Provide the [x, y] coordinate of the cell's center where the given text is located.  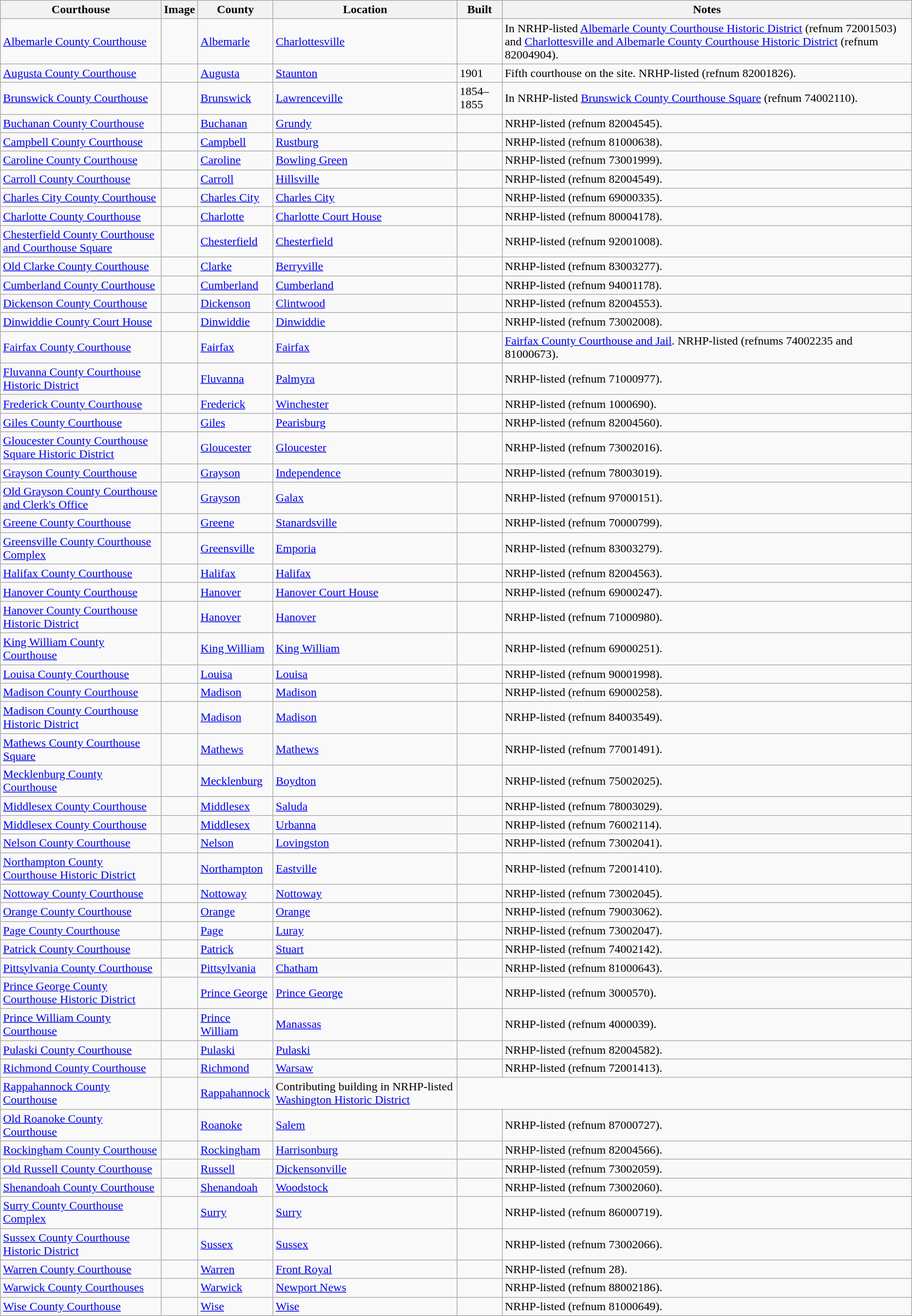
Frederick [236, 404]
Russell [236, 1169]
NRHP-listed (refnum 72001410). [707, 869]
NRHP-listed (refnum 73002016). [707, 447]
Carroll County Courthouse [81, 179]
Prince William [236, 1025]
In NRHP-listed Brunswick County Courthouse Square (refnum 74002110). [707, 98]
Shenandoah [236, 1187]
Dickenson [236, 304]
Prince William County Courthouse [81, 1025]
NRHP-listed (refnum 88002186). [707, 1288]
NRHP-listed (refnum 94001178). [707, 285]
Rustburg [365, 142]
Roanoke [236, 1125]
Prince George County Courthouse Historic District [81, 992]
Fairfax County Courthouse [81, 347]
NRHP-listed (refnum 90001998). [707, 674]
Chesterfield County Courthouse and Courthouse Square [81, 241]
Berryville [365, 266]
Nelson [236, 843]
Caroline County Courthouse [81, 160]
NRHP-listed (refnum 73002008). [707, 322]
NRHP-listed (refnum 73002066). [707, 1244]
Brunswick [236, 98]
NRHP-listed (refnum 81000643). [707, 968]
Warren County Courthouse [81, 1269]
NRHP-listed (refnum 4000039). [707, 1025]
Urbanna [365, 825]
NRHP-listed (refnum 81000638). [707, 142]
Rockingham [236, 1150]
Pearisburg [365, 423]
Northampton County Courthouse Historic District [81, 869]
Giles County Courthouse [81, 423]
Warwick [236, 1288]
Salem [365, 1125]
Charles City County Courthouse [81, 197]
Courthouse [81, 10]
1901 [479, 73]
NRHP-listed (refnum 69000251). [707, 648]
Staunton [365, 73]
Fluvanna County Courthouse Historic District [81, 379]
Rappahannock County Courthouse [81, 1094]
NRHP-listed (refnum 82004563). [707, 573]
Old Roanoke County Courthouse [81, 1125]
Location [365, 10]
Gloucester County Courthouse Square Historic District [81, 447]
NRHP-listed (refnum 87000727). [707, 1125]
Harrisonburg [365, 1150]
NRHP-listed (refnum 1000690). [707, 404]
Wise County Courthouse [81, 1306]
Patrick [236, 949]
NRHP-listed (refnum 86000719). [707, 1213]
NRHP-listed (refnum 81000649). [707, 1306]
Buchanan County Courthouse [81, 123]
Clarke [236, 266]
Manassas [365, 1025]
NRHP-listed (refnum 78003029). [707, 806]
Shenandoah County Courthouse [81, 1187]
Mecklenburg [236, 781]
Page [236, 930]
Patrick County Courthouse [81, 949]
Bowling Green [365, 160]
Northampton [236, 869]
NRHP-listed (refnum 84003549). [707, 717]
Woodstock [365, 1187]
NRHP-listed (refnum 82004560). [707, 423]
Greene [236, 523]
NRHP-listed (refnum 71000980). [707, 617]
Built [479, 10]
NRHP-listed (refnum 82004582). [707, 1049]
NRHP-listed (refnum 82004553). [707, 304]
NRHP-listed (refnum 69000335). [707, 197]
Greensville [236, 548]
Nelson County Courthouse [81, 843]
NRHP-listed (refnum 69000258). [707, 693]
Hanover Court House [365, 592]
Madison County Courthouse [81, 693]
NRHP-listed (refnum 73002060). [707, 1187]
Winchester [365, 404]
Palmyra [365, 379]
Carroll [236, 179]
Front Royal [365, 1269]
Fairfax County Courthouse and Jail. NRHP-listed (refnums 74002235 and 81000673). [707, 347]
Fifth courthouse on the site. NRHP-listed (refnum 82001826). [707, 73]
Hanover County Courthouse Historic District [81, 617]
NRHP-listed (refnum 69000247). [707, 592]
Caroline [236, 160]
NRHP-listed (refnum 80004178). [707, 216]
Mecklenburg County Courthouse [81, 781]
Charlottesville [365, 41]
NRHP-listed (refnum 77001491). [707, 750]
Frederick County Courthouse [81, 404]
Albemarle [236, 41]
Page County Courthouse [81, 930]
NRHP-listed (refnum 82004566). [707, 1150]
Lovingston [365, 843]
Pulaski County Courthouse [81, 1049]
Fluvanna [236, 379]
Augusta County Courthouse [81, 73]
Mathews County Courthouse Square [81, 750]
NRHP-listed (refnum 70000799). [707, 523]
Grayson County Courthouse [81, 473]
Rappahannock [236, 1094]
Hanover County Courthouse [81, 592]
Albemarle County Courthouse [81, 41]
Nottoway County Courthouse [81, 893]
Galax [365, 498]
1854–1855 [479, 98]
Giles [236, 423]
NRHP-listed (refnum 73002041). [707, 843]
NRHP-listed (refnum 72001413). [707, 1068]
Halifax County Courthouse [81, 573]
Old Russell County Courthouse [81, 1169]
Madison County Courthouse Historic District [81, 717]
Richmond [236, 1068]
Dickenson County Courthouse [81, 304]
Image [179, 10]
NRHP-listed (refnum 78003019). [707, 473]
Charlotte [236, 216]
Grundy [365, 123]
Richmond County Courthouse [81, 1068]
Pittsylvania [236, 968]
NRHP-listed (refnum 73002047). [707, 930]
Contributing building in NRHP-listed Washington Historic District [365, 1094]
Louisa County Courthouse [81, 674]
Stanardsville [365, 523]
NRHP-listed (refnum 71000977). [707, 379]
Augusta [236, 73]
Hillsville [365, 179]
NRHP-listed (refnum 74002142). [707, 949]
Lawrenceville [365, 98]
NRHP-listed (refnum 83003279). [707, 548]
Old Clarke County Courthouse [81, 266]
NRHP-listed (refnum 73002059). [707, 1169]
Pittsylvania County Courthouse [81, 968]
Charlotte Court House [365, 216]
Newport News [365, 1288]
Eastville [365, 869]
Notes [707, 10]
King William County Courthouse [81, 648]
Chatham [365, 968]
Cumberland County Courthouse [81, 285]
Charlotte County Courthouse [81, 216]
Warwick County Courthouses [81, 1288]
Dinwiddie County Court House [81, 322]
NRHP-listed (refnum 75002025). [707, 781]
Luray [365, 930]
Saluda [365, 806]
NRHP-listed (refnum 82004549). [707, 179]
Orange County Courthouse [81, 912]
NRHP-listed (refnum 82004545). [707, 123]
NRHP-listed (refnum 79003062). [707, 912]
County [236, 10]
Stuart [365, 949]
Campbell County Courthouse [81, 142]
NRHP-listed (refnum 83003277). [707, 266]
Buchanan [236, 123]
Rockingham County Courthouse [81, 1150]
NRHP-listed (refnum 92001008). [707, 241]
NRHP-listed (refnum 76002114). [707, 825]
Warren [236, 1269]
Warsaw [365, 1068]
Greene County Courthouse [81, 523]
Campbell [236, 142]
Surry County Courthouse Complex [81, 1213]
NRHP-listed (refnum 97000151). [707, 498]
Greensville County Courthouse Complex [81, 548]
Old Grayson County Courthouse and Clerk's Office [81, 498]
Emporia [365, 548]
Boydton [365, 781]
Independence [365, 473]
Dickensonville [365, 1169]
NRHP-listed (refnum 3000570). [707, 992]
Sussex County Courthouse Historic District [81, 1244]
NRHP-listed (refnum 28). [707, 1269]
NRHP-listed (refnum 73002045). [707, 893]
Brunswick County Courthouse [81, 98]
NRHP-listed (refnum 73001999). [707, 160]
Clintwood [365, 304]
